Capture the cell that displays the provided text and extract its (X, Y) central coordinate. 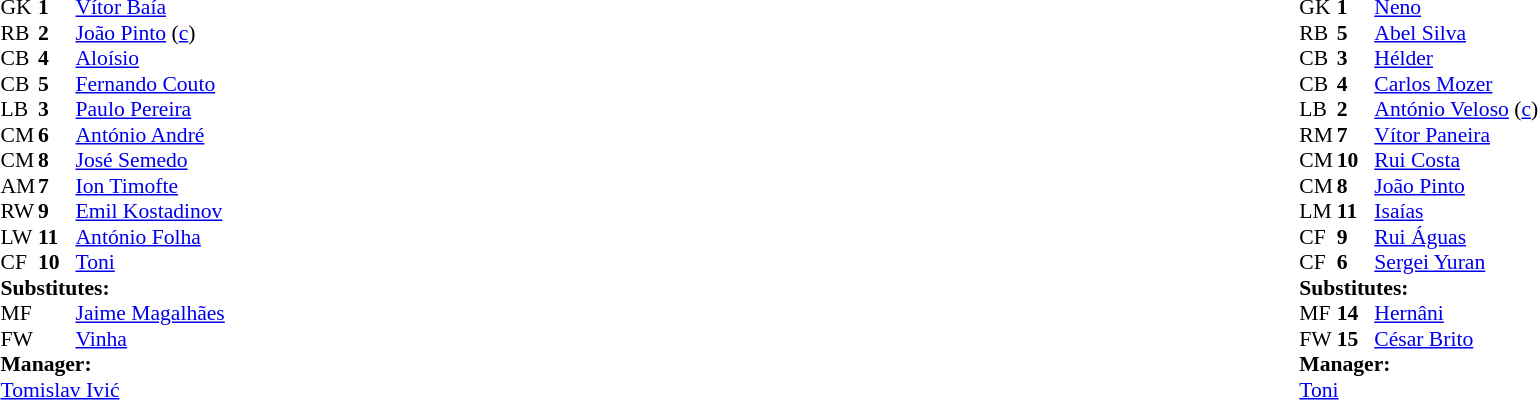
Abel Silva (1456, 33)
João Pinto (c) (150, 33)
14 (1356, 313)
Paulo Pereira (150, 109)
José Semedo (150, 161)
Hernâni (1456, 313)
António André (150, 135)
Jaime Magalhães (150, 313)
Toni (150, 263)
João Pinto (1456, 186)
Emil Kostadinov (150, 211)
LM (1318, 211)
Rui Costa (1456, 161)
RW (19, 211)
Carlos Mozer (1456, 84)
Ion Timofte (150, 186)
15 (1356, 339)
César Brito (1456, 339)
Fernando Couto (150, 84)
Aloísio (150, 59)
Vítor Paneira (1456, 135)
LW (19, 237)
Isaías (1456, 211)
RM (1318, 135)
Sergei Yuran (1456, 263)
Rui Águas (1456, 237)
Hélder (1456, 59)
AM (19, 186)
António Veloso (c) (1456, 109)
António Folha (150, 237)
Vinha (150, 339)
